Locate the cell with the specified text and output its [x, y] center coordinate. 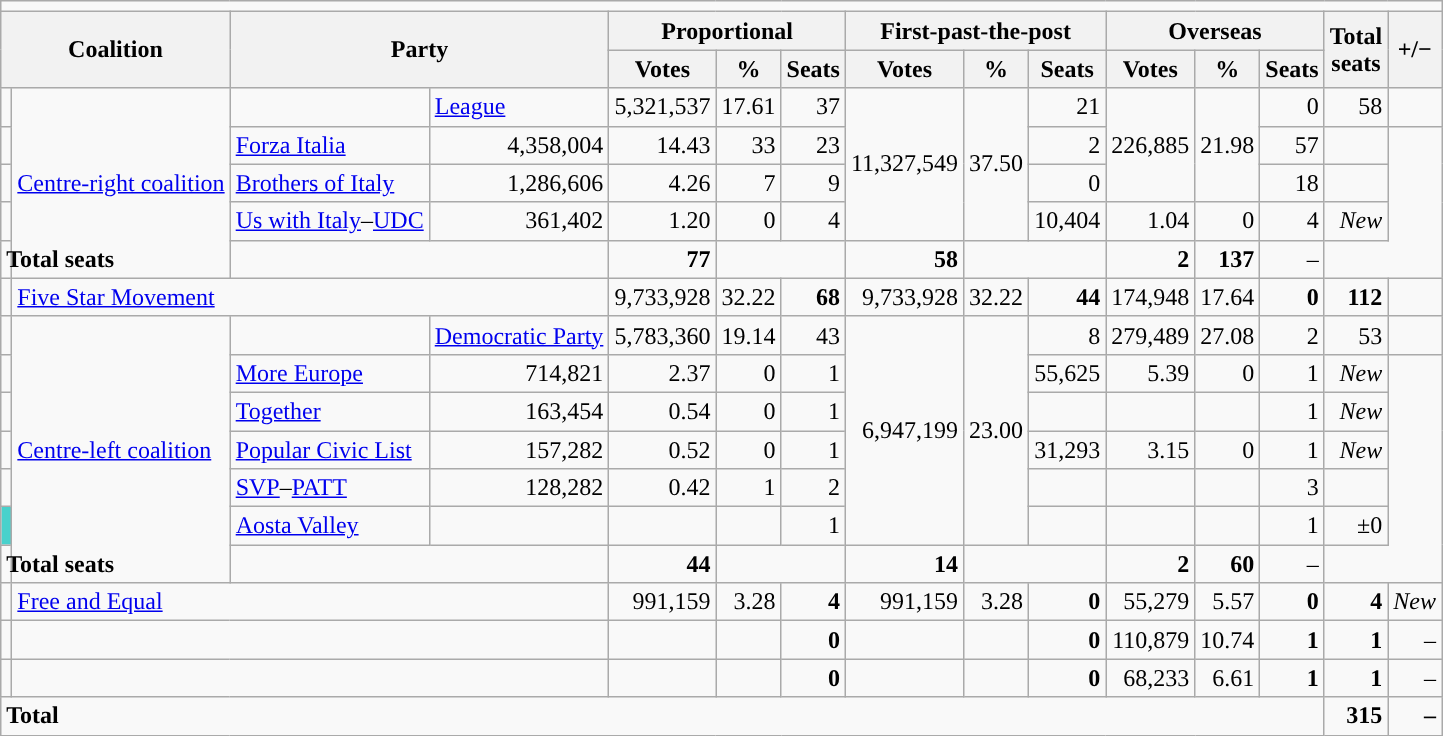
+/− [1415, 50]
1,286,606 [519, 183]
First-past-the-post [975, 31]
9 [813, 183]
Overseas [1216, 31]
27.08 [1228, 335]
279,489 [1150, 335]
23 [813, 145]
17.61 [748, 107]
Centre-left coalition [121, 449]
137 [1228, 259]
21.98 [1228, 145]
10,404 [1068, 221]
23.00 [996, 430]
226,885 [1150, 145]
2.37 [662, 373]
53 [1356, 335]
33 [748, 145]
714,821 [519, 373]
6.61 [1228, 678]
0.52 [662, 449]
5,321,537 [662, 107]
315 [1356, 716]
±0 [1356, 526]
18 [1292, 183]
14 [904, 564]
14.43 [662, 145]
Totalseats [1356, 50]
Proportional [728, 31]
21 [1068, 107]
Brothers of Italy [330, 183]
Popular Civic List [330, 449]
More Europe [330, 373]
68 [813, 297]
4.26 [662, 183]
361,402 [519, 221]
5.39 [1150, 373]
Democratic Party [519, 335]
Forza Italia [330, 145]
55,625 [1068, 373]
7 [748, 183]
17.64 [1228, 297]
Us with Italy–UDC [330, 221]
10.74 [1228, 640]
Five Star Movement [310, 297]
0.42 [662, 488]
0.54 [662, 411]
8 [1068, 335]
68,233 [1150, 678]
4,358,004 [519, 145]
128,282 [519, 488]
5,783,360 [662, 335]
1.04 [1150, 221]
SVP–PATT [330, 488]
11,327,549 [904, 164]
1.20 [662, 221]
43 [813, 335]
19.14 [748, 335]
Coalition [116, 50]
174,948 [1150, 297]
157,282 [519, 449]
Centre-right coalition [121, 183]
37.50 [996, 164]
60 [1228, 564]
77 [662, 259]
Free and Equal [310, 602]
112 [1356, 297]
3 [1292, 488]
5.57 [1228, 602]
3.15 [1150, 449]
Together [330, 411]
6,947,199 [904, 430]
110,879 [1150, 640]
Party [420, 50]
163,454 [519, 411]
Aosta Valley [330, 526]
37 [813, 107]
57 [1292, 145]
31,293 [1068, 449]
League [519, 107]
Total [662, 716]
55,279 [1150, 602]
